Determine the [X, Y] coordinate at the center of the cell enclosing the given text.  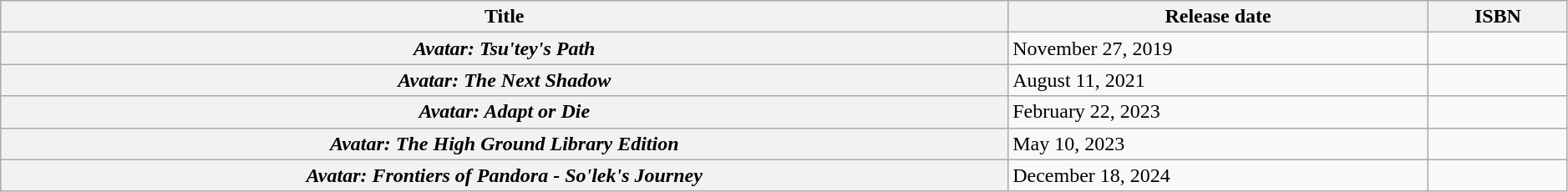
August 11, 2021 [1218, 80]
Title [505, 17]
May 10, 2023 [1218, 144]
November 27, 2019 [1218, 48]
Avatar: The Next Shadow [505, 80]
Avatar: The High Ground Library Edition [505, 144]
December 18, 2024 [1218, 175]
Avatar: Frontiers of Pandora - So'lek's Journey [505, 175]
Avatar: Tsu'tey's Path [505, 48]
Avatar: Adapt or Die [505, 112]
ISBN [1499, 17]
February 22, 2023 [1218, 112]
Release date [1218, 17]
